Locate the cell with the specified text and output its (x, y) center coordinate. 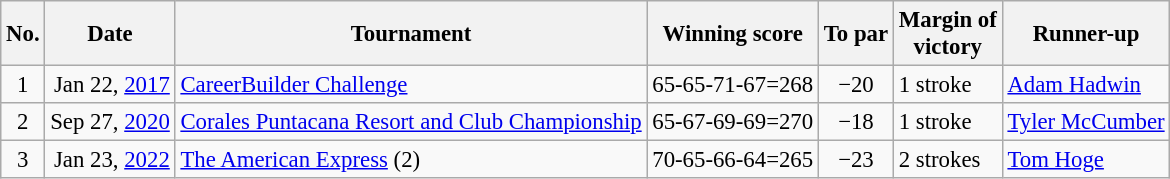
65-65-71-67=268 (733, 85)
1 (23, 85)
Date (110, 34)
2 strokes (948, 160)
The American Express (2) (411, 160)
Jan 22, 2017 (110, 85)
Runner-up (1086, 34)
Corales Puntacana Resort and Club Championship (411, 122)
Margin ofvictory (948, 34)
Tyler McCumber (1086, 122)
To par (856, 34)
Jan 23, 2022 (110, 160)
70-65-66-64=265 (733, 160)
Tom Hoge (1086, 160)
Adam Hadwin (1086, 85)
CareerBuilder Challenge (411, 85)
Winning score (733, 34)
No. (23, 34)
3 (23, 160)
−23 (856, 160)
Tournament (411, 34)
2 (23, 122)
65-67-69-69=270 (733, 122)
−18 (856, 122)
−20 (856, 85)
Sep 27, 2020 (110, 122)
